Search for the cell housing the specified text and yield its [x, y] center coordinate. 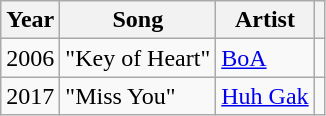
Artist [265, 20]
"Miss You" [138, 96]
"Key of Heart" [138, 58]
BoA [265, 58]
Huh Gak [265, 96]
2017 [30, 96]
2006 [30, 58]
Song [138, 20]
Year [30, 20]
